From the cell containing the given text, extract its center point as (X, Y) coordinate. 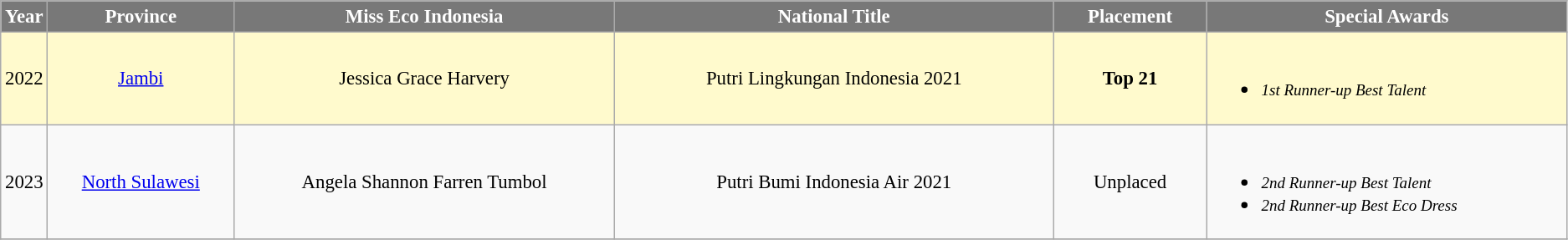
2023 (24, 182)
Putri Lingkungan Indonesia 2021 (834, 79)
1st Runner-up Best Talent (1386, 79)
Jambi (141, 79)
Province (141, 17)
Miss Eco Indonesia (425, 17)
Placement (1130, 17)
Year (24, 17)
2022 (24, 79)
2nd Runner-up Best Talent2nd Runner-up Best Eco Dress (1386, 182)
Putri Bumi Indonesia Air 2021 (834, 182)
Angela Shannon Farren Tumbol (425, 182)
Top 21 (1130, 79)
Unplaced (1130, 182)
National Title (834, 17)
Special Awards (1386, 17)
Jessica Grace Harvery (425, 79)
North Sulawesi (141, 182)
